Return [x, y] of the center of cell containing provided text 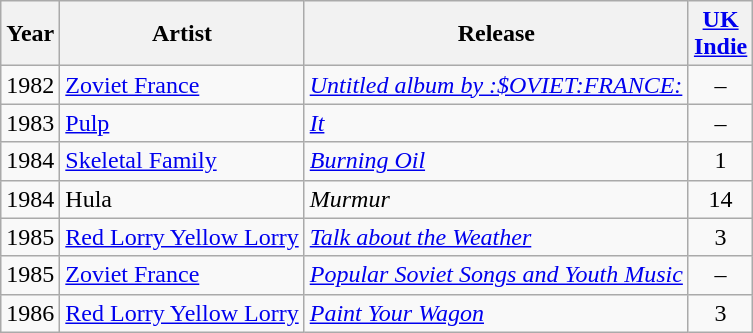
Paint Your Wagon [496, 313]
Hula [182, 199]
Pulp [182, 123]
Talk about the Weather [496, 237]
1983 [30, 123]
Skeletal Family [182, 161]
Release [496, 34]
Popular Soviet Songs and Youth Music [496, 275]
1986 [30, 313]
Burning Oil [496, 161]
Untitled album by :$OVIET:FRANCE: [496, 85]
Year [30, 34]
Artist [182, 34]
1982 [30, 85]
1 [720, 161]
It [496, 123]
UK Indie [720, 34]
14 [720, 199]
Murmur [496, 199]
